Provide the (x, y) coordinate of the cell's center where the given text is located.  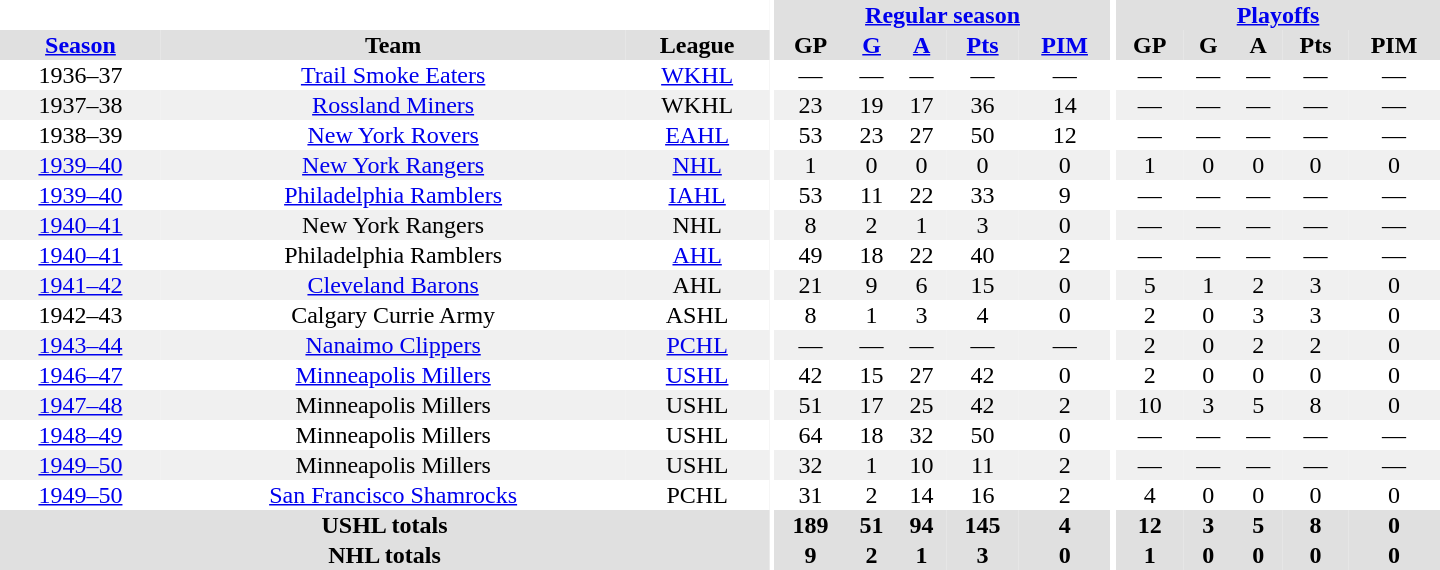
94 (922, 525)
League (697, 45)
16 (983, 495)
USHL totals (384, 525)
40 (983, 255)
36 (983, 105)
6 (922, 285)
San Francisco Shamrocks (393, 495)
1948–49 (80, 435)
21 (811, 285)
31 (811, 495)
64 (811, 435)
1936–37 (80, 75)
1938–39 (80, 135)
ASHL (697, 315)
Regular season (943, 15)
1941–42 (80, 285)
1947–48 (80, 405)
189 (811, 525)
EAHL (697, 135)
1942–43 (80, 315)
Nanaimo Clippers (393, 345)
1943–44 (80, 345)
145 (983, 525)
Calgary Currie Army (393, 315)
19 (872, 105)
33 (983, 195)
Team (393, 45)
New York Rovers (393, 135)
Cleveland Barons (393, 285)
25 (922, 405)
IAHL (697, 195)
Trail Smoke Eaters (393, 75)
Rossland Miners (393, 105)
Season (80, 45)
1937–38 (80, 105)
Playoffs (1278, 15)
1946–47 (80, 375)
49 (811, 255)
NHL totals (384, 555)
